Search for the cell housing the specified text and yield its (x, y) center coordinate. 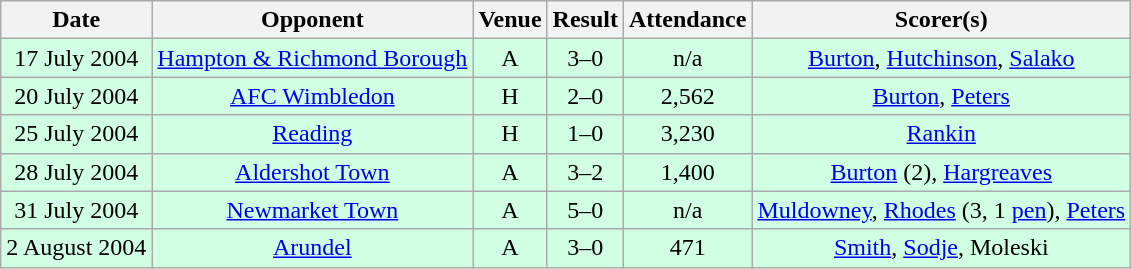
Rankin (942, 134)
Aldershot Town (312, 172)
2–0 (585, 96)
Arundel (312, 248)
5–0 (585, 210)
Burton, Peters (942, 96)
Opponent (312, 20)
3,230 (687, 134)
Attendance (687, 20)
17 July 2004 (76, 58)
Burton, Hutchinson, Salako (942, 58)
3–2 (585, 172)
Scorer(s) (942, 20)
25 July 2004 (76, 134)
1–0 (585, 134)
Newmarket Town (312, 210)
20 July 2004 (76, 96)
1,400 (687, 172)
31 July 2004 (76, 210)
2 August 2004 (76, 248)
Reading (312, 134)
Burton (2), Hargreaves (942, 172)
Date (76, 20)
Hampton & Richmond Borough (312, 58)
Venue (510, 20)
AFC Wimbledon (312, 96)
471 (687, 248)
2,562 (687, 96)
Result (585, 20)
28 July 2004 (76, 172)
Smith, Sodje, Moleski (942, 248)
Muldowney, Rhodes (3, 1 pen), Peters (942, 210)
